Return (x, y) of the center of cell containing provided text 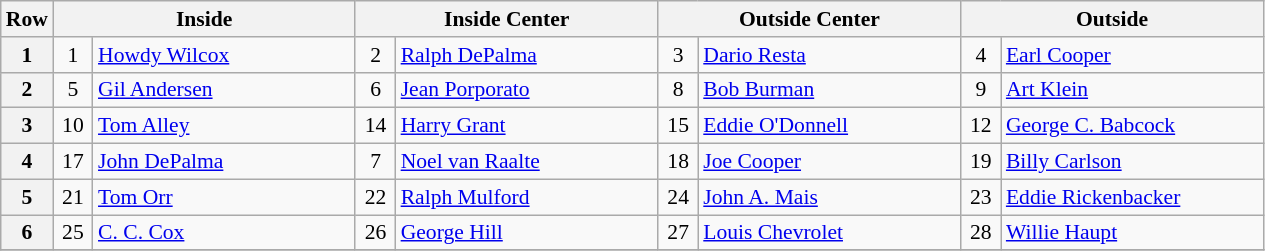
Howdy Wilcox (224, 55)
19 (981, 162)
Billy Carlson (1132, 162)
Harry Grant (527, 126)
Inside Center (506, 19)
25 (73, 233)
24 (678, 197)
Tom Orr (224, 197)
Tom Alley (224, 126)
Jean Porporato (527, 90)
Willie Haupt (1132, 233)
Eddie Rickenbacker (1132, 197)
Outside (1112, 19)
Ralph Mulford (527, 197)
Joe Cooper (829, 162)
Ralph DePalma (527, 55)
8 (678, 90)
27 (678, 233)
John A. Mais (829, 197)
28 (981, 233)
23 (981, 197)
Art Klein (1132, 90)
Inside (204, 19)
George C. Babcock (1132, 126)
17 (73, 162)
Noel van Raalte (527, 162)
Gil Andersen (224, 90)
18 (678, 162)
Eddie O'Donnell (829, 126)
9 (981, 90)
21 (73, 197)
George Hill (527, 233)
C. C. Cox (224, 233)
10 (73, 126)
Bob Burman (829, 90)
12 (981, 126)
15 (678, 126)
14 (375, 126)
Earl Cooper (1132, 55)
22 (375, 197)
Louis Chevrolet (829, 233)
Row (27, 19)
7 (375, 162)
Outside Center (810, 19)
26 (375, 233)
John DePalma (224, 162)
Dario Resta (829, 55)
